Scan for the cell matching the given text and deliver its (x, y) coordinate at center. 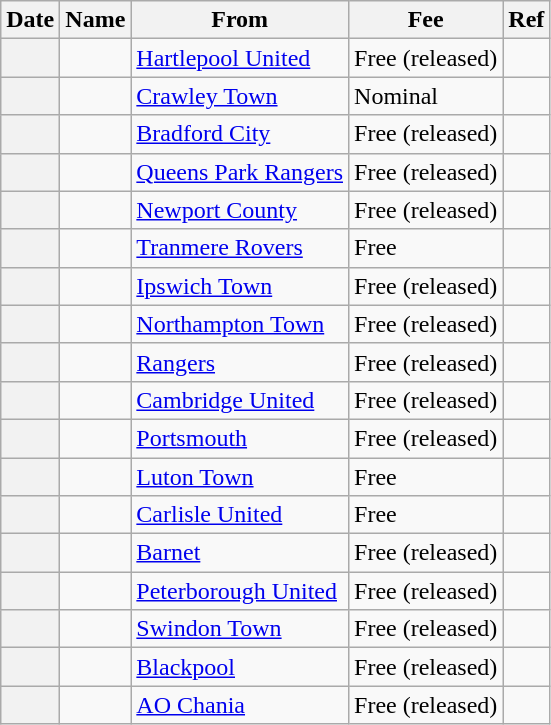
Bradford City (240, 134)
Name (96, 20)
Portsmouth (240, 438)
Hartlepool United (240, 58)
Tranmere Rovers (240, 248)
From (240, 20)
Nominal (426, 96)
Carlisle United (240, 515)
Peterborough United (240, 591)
Newport County (240, 210)
Date (30, 20)
Barnet (240, 553)
Fee (426, 20)
Queens Park Rangers (240, 172)
Ref (526, 20)
Luton Town (240, 477)
Northampton Town (240, 324)
Ipswich Town (240, 286)
Swindon Town (240, 629)
Crawley Town (240, 96)
Cambridge United (240, 400)
AO Chania (240, 705)
Rangers (240, 362)
Blackpool (240, 667)
